Locate the cell with the specified text and output its (X, Y) center coordinate. 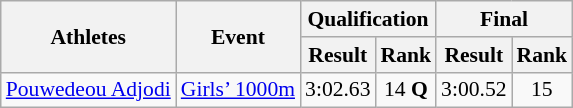
Athletes (88, 36)
Event (238, 36)
Final (504, 19)
3:00.52 (474, 90)
Qualification (368, 19)
3:02.63 (338, 90)
15 (542, 90)
Girls’ 1000m (238, 90)
14 Q (406, 90)
Pouwedeou Adjodi (88, 90)
